Find where the given text appears and provide that cell's center as (X, Y) coordinate. 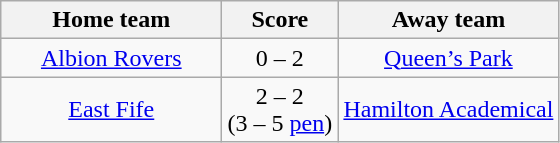
Away team (448, 20)
Queen’s Park (448, 58)
0 – 2 (280, 58)
Albion Rovers (112, 58)
Score (280, 20)
2 – 2 (3 – 5 pen) (280, 110)
Hamilton Academical (448, 110)
Home team (112, 20)
East Fife (112, 110)
